Return the (X, Y) coordinate for the center point of the cell that contains the specified text.  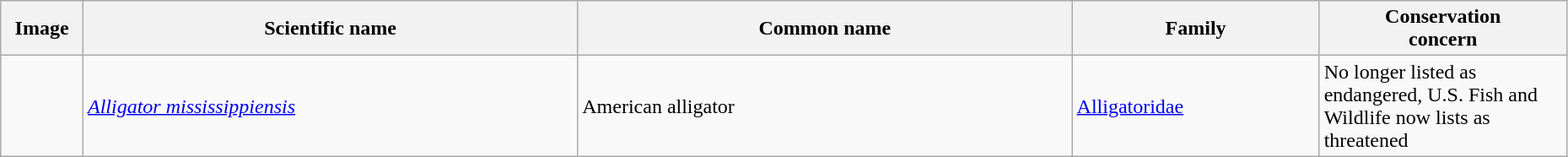
American alligator (825, 106)
Common name (825, 29)
Scientific name (330, 29)
Image (42, 29)
Family (1196, 29)
Alligatoridae (1196, 106)
Conservationconcern (1442, 29)
No longer listed as endangered, U.S. Fish and Wildlife now lists as threatened (1442, 106)
Alligator mississippiensis (330, 106)
